From the cell containing the given text, extract its center point as [x, y] coordinate. 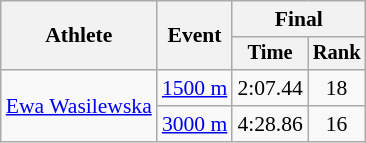
Event [194, 36]
4:28.86 [270, 124]
1500 m [194, 88]
Rank [337, 54]
2:07.44 [270, 88]
Ewa Wasilewska [79, 106]
Final [298, 19]
18 [337, 88]
16 [337, 124]
Athlete [79, 36]
Time [270, 54]
3000 m [194, 124]
